Detect which cell encompasses the target text, then output its (x, y) center coordinate. 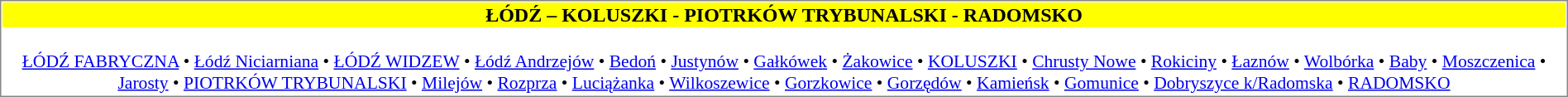
ŁÓDŹ – KOLUSZKI - PIOTRKÓW TRYBUNALSKI - RADOMSKO (784, 15)
